Return the (x, y) coordinate for the center point of the cell that contains the specified text.  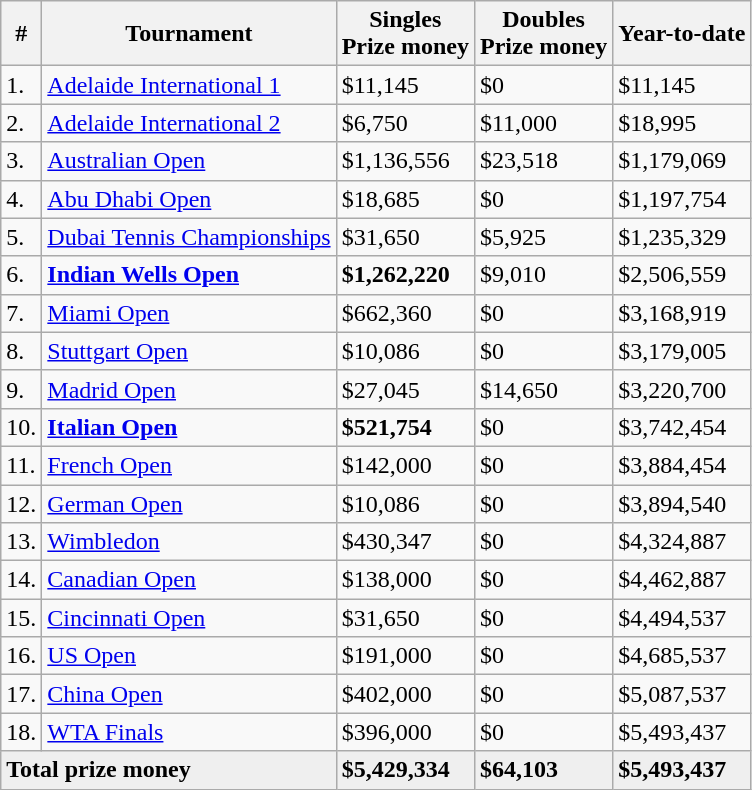
French Open (189, 465)
Tournament (189, 34)
Canadian Open (189, 580)
$4,685,537 (682, 656)
8. (22, 351)
$396,000 (405, 732)
$430,347 (405, 542)
$191,000 (405, 656)
$3,220,700 (682, 389)
4. (22, 199)
9. (22, 389)
10. (22, 427)
12. (22, 503)
$3,179,005 (682, 351)
7. (22, 313)
$142,000 (405, 465)
Adelaide International 2 (189, 123)
$11,000 (543, 123)
6. (22, 275)
Stuttgart Open (189, 351)
$14,650 (543, 389)
$5,087,537 (682, 694)
$1,197,754 (682, 199)
China Open (189, 694)
5. (22, 237)
16. (22, 656)
Year-to-date (682, 34)
Miami Open (189, 313)
$18,995 (682, 123)
$9,010 (543, 275)
$5,925 (543, 237)
Cincinnati Open (189, 618)
$5,429,334 (405, 770)
13. (22, 542)
11. (22, 465)
$662,360 (405, 313)
15. (22, 618)
18. (22, 732)
$402,000 (405, 694)
17. (22, 694)
$1,235,329 (682, 237)
$27,045 (405, 389)
$3,168,919 (682, 313)
14. (22, 580)
DoublesPrize money (543, 34)
$3,884,454 (682, 465)
Wimbledon (189, 542)
$521,754 (405, 427)
$1,179,069 (682, 161)
$3,742,454 (682, 427)
US Open (189, 656)
German Open (189, 503)
Total prize money (168, 770)
$1,136,556 (405, 161)
WTA Finals (189, 732)
SinglesPrize money (405, 34)
1. (22, 85)
$138,000 (405, 580)
$23,518 (543, 161)
Abu Dhabi Open (189, 199)
$64,103 (543, 770)
Italian Open (189, 427)
Dubai Tennis Championships (189, 237)
Madrid Open (189, 389)
$4,462,887 (682, 580)
Adelaide International 1 (189, 85)
Indian Wells Open (189, 275)
3. (22, 161)
2. (22, 123)
$4,494,537 (682, 618)
Australian Open (189, 161)
$3,894,540 (682, 503)
$18,685 (405, 199)
$1,262,220 (405, 275)
$2,506,559 (682, 275)
$6,750 (405, 123)
# (22, 34)
$4,324,887 (682, 542)
